Search for the cell housing the specified text and yield its [X, Y] center coordinate. 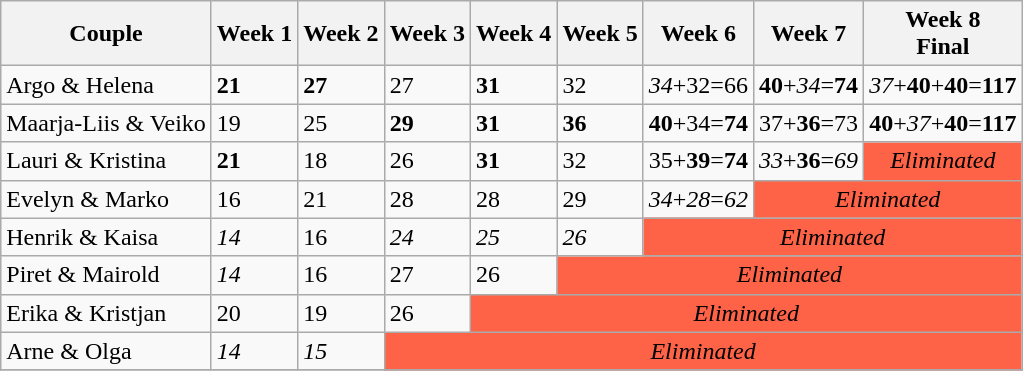
34+28=62 [698, 199]
37+40+40=117 [943, 85]
Week 8Final [943, 34]
Couple [106, 34]
24 [427, 237]
Week 1 [254, 34]
40+37+40=117 [943, 123]
Week 4 [514, 34]
Week 7 [808, 34]
37+36=73 [808, 123]
Maarja-Liis & Veiko [106, 123]
Argo & Helena [106, 85]
20 [254, 313]
35+39=74 [698, 161]
Week 6 [698, 34]
Week 3 [427, 34]
34+32=66 [698, 85]
Week 2 [341, 34]
Erika & Kristjan [106, 313]
Lauri & Kristina [106, 161]
33+36=69 [808, 161]
Piret & Mairold [106, 275]
36 [600, 123]
Week 5 [600, 34]
18 [341, 161]
Arne & Olga [106, 351]
Evelyn & Marko [106, 199]
Henrik & Kaisa [106, 237]
15 [341, 351]
